Return (x, y) of the center of cell containing provided text 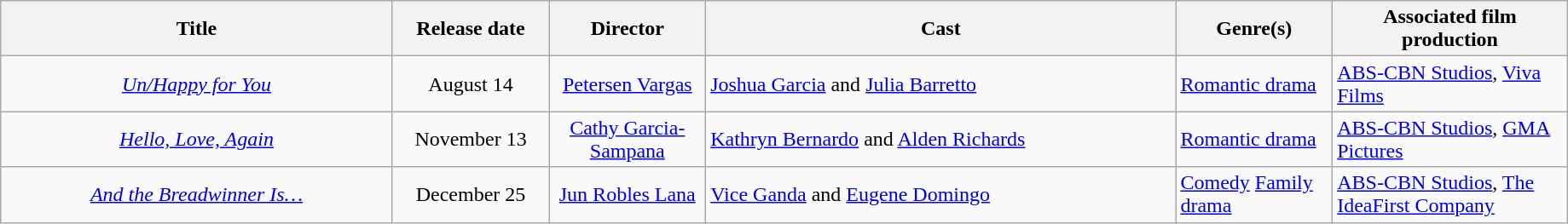
Cathy Garcia-Sampana (628, 140)
Cast (941, 29)
December 25 (471, 194)
Joshua Garcia and Julia Barretto (941, 83)
Genre(s) (1254, 29)
Hello, Love, Again (196, 140)
Jun Robles Lana (628, 194)
Title (196, 29)
Kathryn Bernardo and Alden Richards (941, 140)
Vice Ganda and Eugene Domingo (941, 194)
Release date (471, 29)
ABS-CBN Studios, The IdeaFirst Company (1450, 194)
Associated film production (1450, 29)
Director (628, 29)
And the Breadwinner Is… (196, 194)
August 14 (471, 83)
Comedy Family drama (1254, 194)
ABS-CBN Studios, Viva Films (1450, 83)
Un/Happy for You (196, 83)
November 13 (471, 140)
ABS-CBN Studios, GMA Pictures (1450, 140)
Petersen Vargas (628, 83)
